Identify which cell holds the provided text, then report its [x, y] central coordinate. 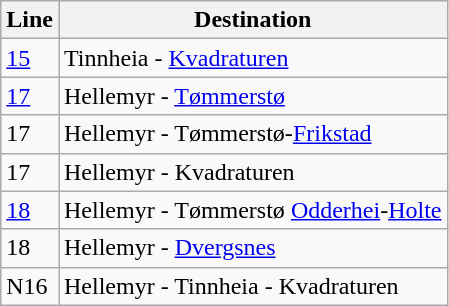
Hellemyr - Kvadraturen [252, 172]
Hellemyr - Tinnheia - Kvadraturen [252, 286]
Line [30, 20]
Tinnheia - Kvadraturen [252, 58]
Hellemyr - Tømmerstø [252, 96]
Hellemyr - Tømmerstø-Frikstad [252, 134]
Hellemyr - Dvergsnes [252, 248]
15 [30, 58]
N16 [30, 286]
Hellemyr - Tømmerstø Odderhei-Holte [252, 210]
Destination [252, 20]
